From the cell containing the given text, extract its center point as [x, y] coordinate. 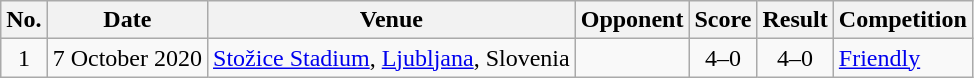
Score [723, 20]
Stožice Stadium, Ljubljana, Slovenia [392, 58]
No. [24, 20]
1 [24, 58]
Friendly [902, 58]
7 October 2020 [127, 58]
Date [127, 20]
Opponent [632, 20]
Competition [902, 20]
Venue [392, 20]
Result [795, 20]
